Capture the cell that displays the provided text and extract its (x, y) central coordinate. 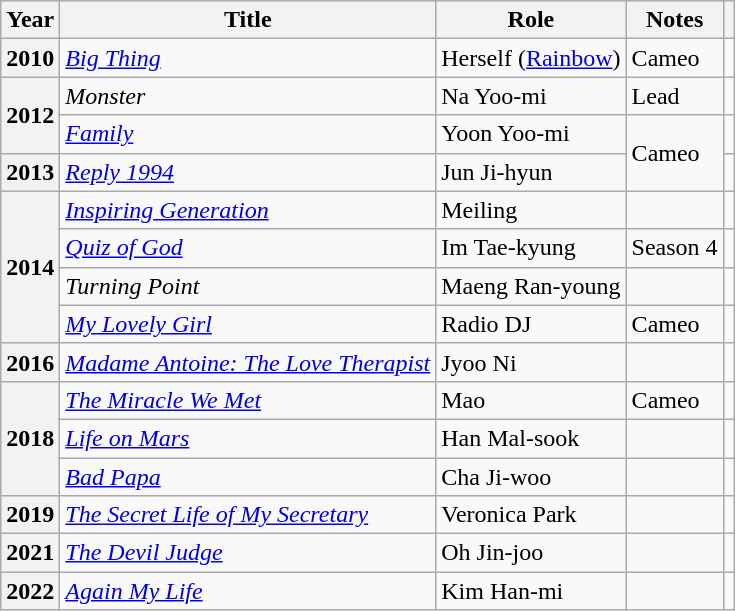
2021 (30, 553)
Big Thing (248, 58)
Year (30, 20)
Quiz of God (248, 248)
Yoon Yoo-mi (531, 134)
2012 (30, 115)
My Lovely Girl (248, 324)
The Miracle We Met (248, 400)
Im Tae-kyung (531, 248)
Season 4 (674, 248)
Again My Life (248, 591)
Title (248, 20)
Oh Jin-joo (531, 553)
2019 (30, 515)
2010 (30, 58)
Cha Ji-woo (531, 477)
Jun Ji-hyun (531, 172)
Radio DJ (531, 324)
Turning Point (248, 286)
Family (248, 134)
Reply 1994 (248, 172)
Lead (674, 96)
Notes (674, 20)
Mao (531, 400)
Bad Papa (248, 477)
Na Yoo-mi (531, 96)
Veronica Park (531, 515)
Role (531, 20)
The Devil Judge (248, 553)
Maeng Ran-young (531, 286)
2022 (30, 591)
Monster (248, 96)
Han Mal-sook (531, 438)
2013 (30, 172)
Life on Mars (248, 438)
The Secret Life of My Secretary (248, 515)
Madame Antoine: The Love Therapist (248, 362)
2016 (30, 362)
Kim Han-mi (531, 591)
2014 (30, 267)
Inspiring Generation (248, 210)
2018 (30, 438)
Jyoo Ni (531, 362)
Meiling (531, 210)
Herself (Rainbow) (531, 58)
